Output the [x, y] coordinate of the center of the cell containing the given text.  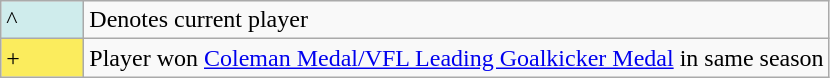
Denotes current player [456, 20]
+ [42, 58]
^ [42, 20]
Player won Coleman Medal/VFL Leading Goalkicker Medal in same season [456, 58]
